Search for the cell housing the specified text and yield its [x, y] center coordinate. 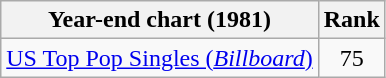
Rank [352, 20]
US Top Pop Singles (Billboard) [160, 58]
75 [352, 58]
Year-end chart (1981) [160, 20]
